Scan for the cell matching the given text and deliver its [x, y] coordinate at center. 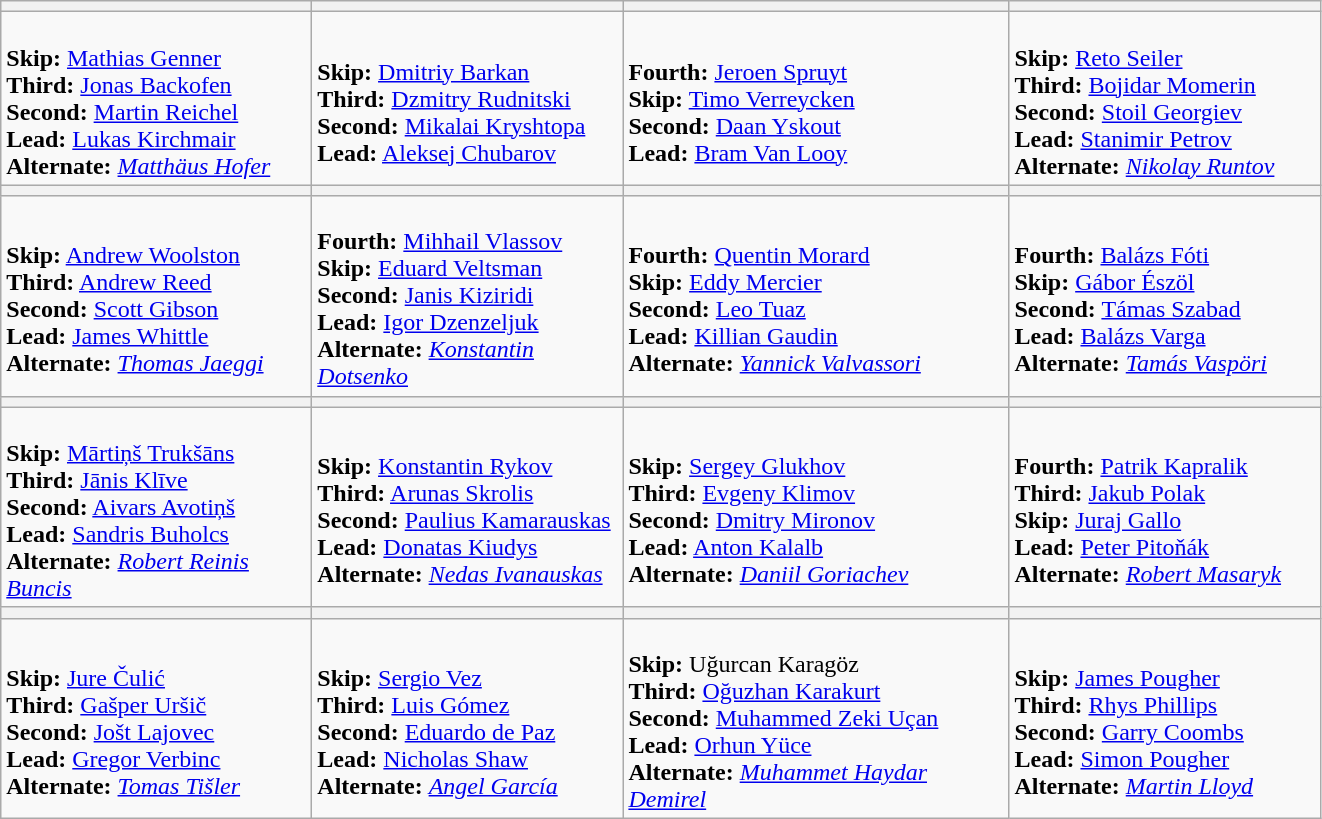
Fourth: Mihhail Vlassov Skip: Eduard Veltsman Second: Janis Kiziridi Lead: Igor Dzenzeljuk Alternate: Konstantin Dotsenko [468, 296]
Skip: Konstantin Rykov Third: Arunas Skrolis Second: Paulius Kamarauskas Lead: Donatas Kiudys Alternate: Nedas Ivanauskas [468, 507]
Fourth: Quentin Morard Skip: Eddy Mercier Second: Leo Tuaz Lead: Killian Gaudin Alternate: Yannick Valvassori [816, 296]
Skip: Sergio Vez Third: Luis Gómez Second: Eduardo de Paz Lead: Nicholas Shaw Alternate: Angel García [468, 718]
Skip: James Pougher Third: Rhys Phillips Second: Garry Coombs Lead: Simon Pougher Alternate: Martin Lloyd [1164, 718]
Skip: Mārtiņš Trukšāns Third: Jānis Klīve Second: Aivars Avotiņš Lead: Sandris Buholcs Alternate: Robert Reinis Buncis [156, 507]
Skip: Reto Seiler Third: Bojidar Momerin Second: Stoil Georgiev Lead: Stanimir Petrov Alternate: Nikolay Runtov [1164, 98]
Skip: Dmitriy Barkan Third: Dzmitry Rudnitski Second: Mikalai Kryshtopa Lead: Aleksej Chubarov [468, 98]
Fourth: Jeroen Spruyt Skip: Timo Verreycken Second: Daan Yskout Lead: Bram Van Looy [816, 98]
Fourth: Balázs Fóti Skip: Gábor Észöl Second: Támas Szabad Lead: Balázs Varga Alternate: Tamás Vaspöri [1164, 296]
Skip: Uğurcan Karagöz Third: Oğuzhan Karakurt Second: Muhammed Zeki Uçan Lead: Orhun Yüce Alternate: Muhammet Haydar Demirel [816, 718]
Skip: Jure Čulić Third: Gašper Uršič Second: Jošt Lajovec Lead: Gregor Verbinc Alternate: Tomas Tišler [156, 718]
Skip: Andrew Woolston Third: Andrew Reed Second: Scott Gibson Lead: James Whittle Alternate: Thomas Jaeggi [156, 296]
Skip: Sergey Glukhov Third: Evgeny Klimov Second: Dmitry Mironov Lead: Anton Kalalb Alternate: Daniil Goriachev [816, 507]
Skip: Mathias Genner Third: Jonas Backofen Second: Martin Reichel Lead: Lukas Kirchmair Alternate: Matthäus Hofer [156, 98]
Fourth: Patrik Kapralik Third: Jakub Polak Skip: Juraj Gallo Lead: Peter Pitoňák Alternate: Robert Masaryk [1164, 507]
